Extract the (x, y) coordinate from the center of the cell holding the provided text.  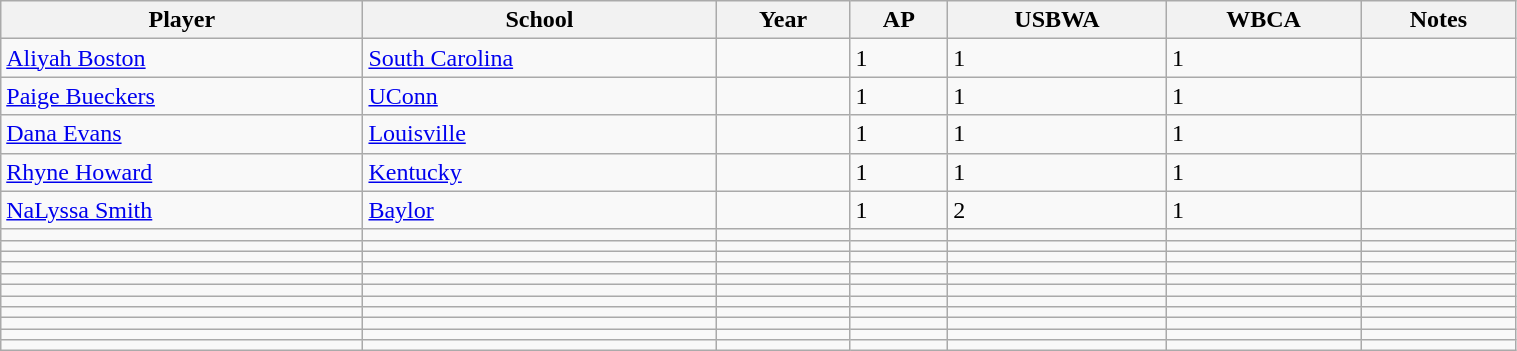
UConn (540, 96)
Rhyne Howard (182, 172)
Kentucky (540, 172)
Player (182, 20)
School (540, 20)
Aliyah Boston (182, 58)
Paige Bueckers (182, 96)
South Carolina (540, 58)
AP (899, 20)
Louisville (540, 134)
USBWA (1058, 20)
NaLyssa Smith (182, 210)
Dana Evans (182, 134)
2 (1058, 210)
Baylor (540, 210)
Notes (1438, 20)
Year (783, 20)
WBCA (1263, 20)
